Provide the (X, Y) coordinate of the cell's center where the given text is located.  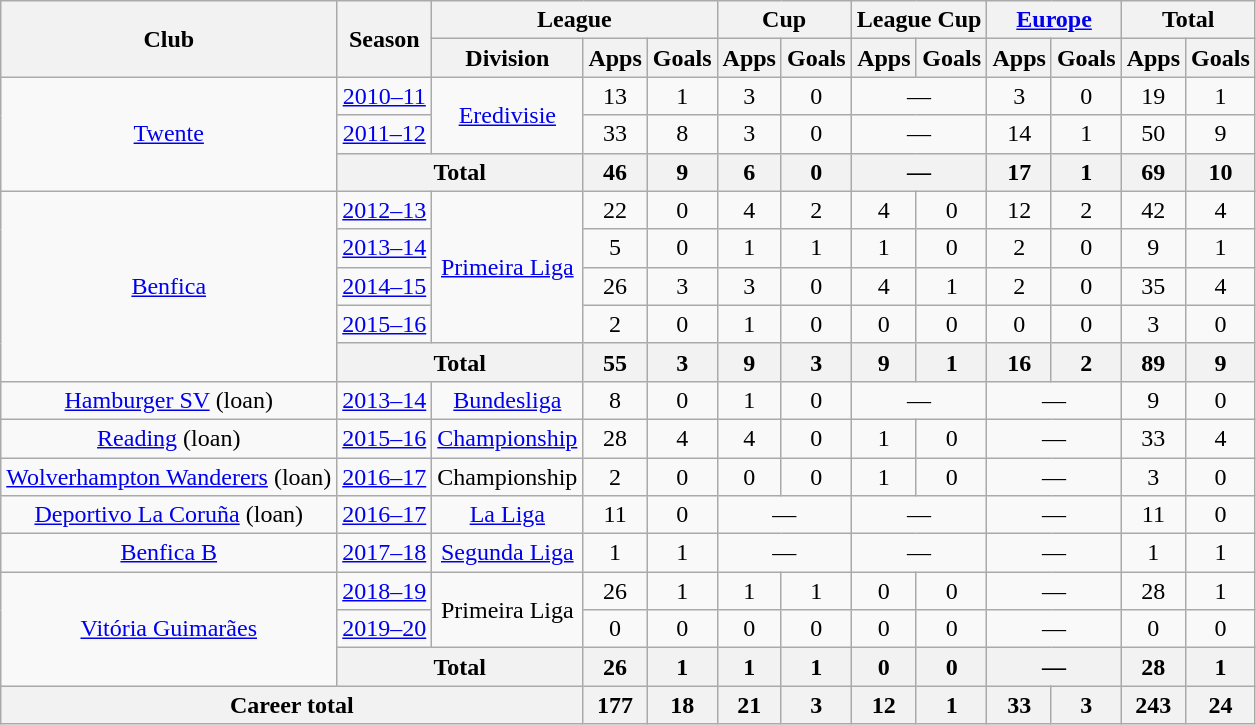
24 (1221, 705)
Bundesliga (508, 400)
Deportivo La Coruña (loan) (169, 515)
18 (682, 705)
2019–20 (384, 629)
10 (1221, 172)
2010–11 (384, 96)
Segunda Liga (508, 553)
Twente (169, 134)
89 (1153, 362)
2017–18 (384, 553)
2012–13 (384, 210)
5 (615, 248)
42 (1153, 210)
2011–12 (384, 134)
Career total (292, 705)
Vitória Guimarães (169, 629)
Eredivisie (508, 115)
22 (615, 210)
La Liga (508, 515)
243 (1153, 705)
16 (1019, 362)
2014–15 (384, 286)
69 (1153, 172)
League Cup (919, 20)
Benfica B (169, 553)
17 (1019, 172)
177 (615, 705)
Europe (1054, 20)
35 (1153, 286)
Cup (784, 20)
Benfica (169, 286)
55 (615, 362)
2018–19 (384, 591)
13 (615, 96)
14 (1019, 134)
Season (384, 39)
46 (615, 172)
Wolverhampton Wanderers (loan) (169, 477)
50 (1153, 134)
Hamburger SV (loan) (169, 400)
Club (169, 39)
19 (1153, 96)
6 (749, 172)
Reading (loan) (169, 438)
League (574, 20)
Division (508, 58)
21 (749, 705)
